Identify which cell holds the provided text, then report its [x, y] central coordinate. 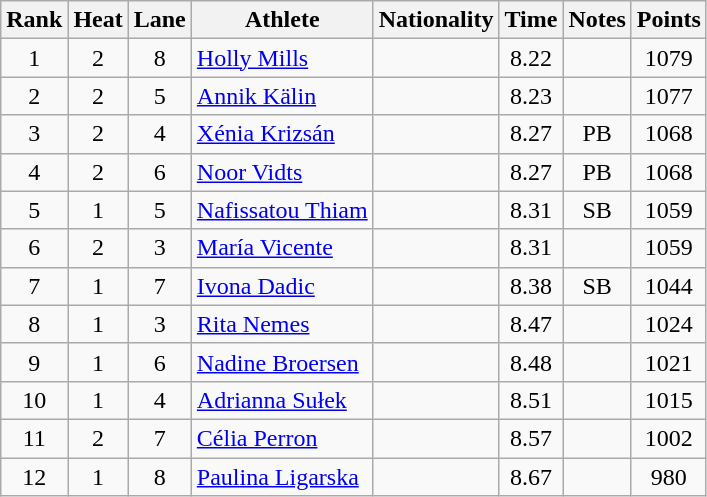
980 [668, 477]
Célia Perron [282, 438]
1079 [668, 58]
Xénia Krizsán [282, 134]
1021 [668, 362]
Nafissatou Thiam [282, 210]
8.38 [531, 286]
María Vicente [282, 248]
Points [668, 20]
8.47 [531, 324]
Nationality [436, 20]
8.51 [531, 400]
Rank [34, 20]
Noor Vidts [282, 172]
Notes [597, 20]
1044 [668, 286]
8.57 [531, 438]
11 [34, 438]
Paulina Ligarska [282, 477]
8.23 [531, 96]
Lane [160, 20]
Holly Mills [282, 58]
Athlete [282, 20]
8.22 [531, 58]
8.48 [531, 362]
Nadine Broersen [282, 362]
Rita Nemes [282, 324]
Ivona Dadic [282, 286]
Heat [98, 20]
10 [34, 400]
Time [531, 20]
Annik Kälin [282, 96]
12 [34, 477]
8.67 [531, 477]
Adrianna Sułek [282, 400]
1077 [668, 96]
9 [34, 362]
1015 [668, 400]
1002 [668, 438]
1024 [668, 324]
